Identify which cell holds the provided text, then report its [x, y] central coordinate. 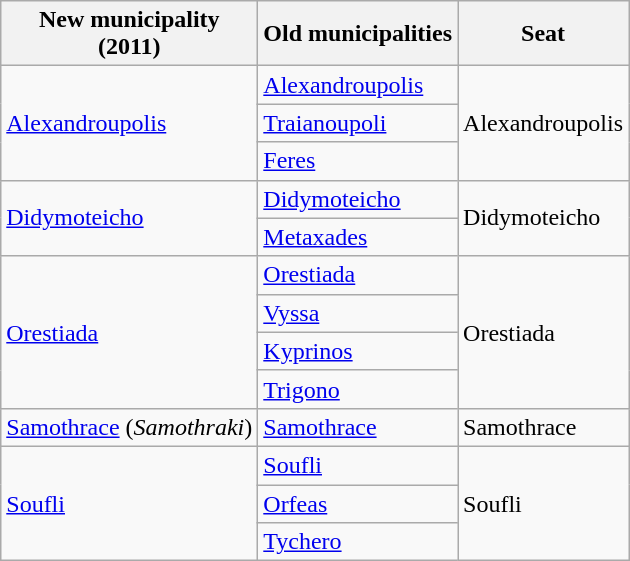
Samothrace (Samothraki) [130, 427]
Kyprinos [358, 351]
Vyssa [358, 313]
Metaxades [358, 237]
Seat [544, 34]
Feres [358, 161]
Tychero [358, 542]
Traianoupoli [358, 123]
Trigono [358, 389]
New municipality(2011) [130, 34]
Orfeas [358, 503]
Old municipalities [358, 34]
